Return (X, Y) of the center of cell containing provided text 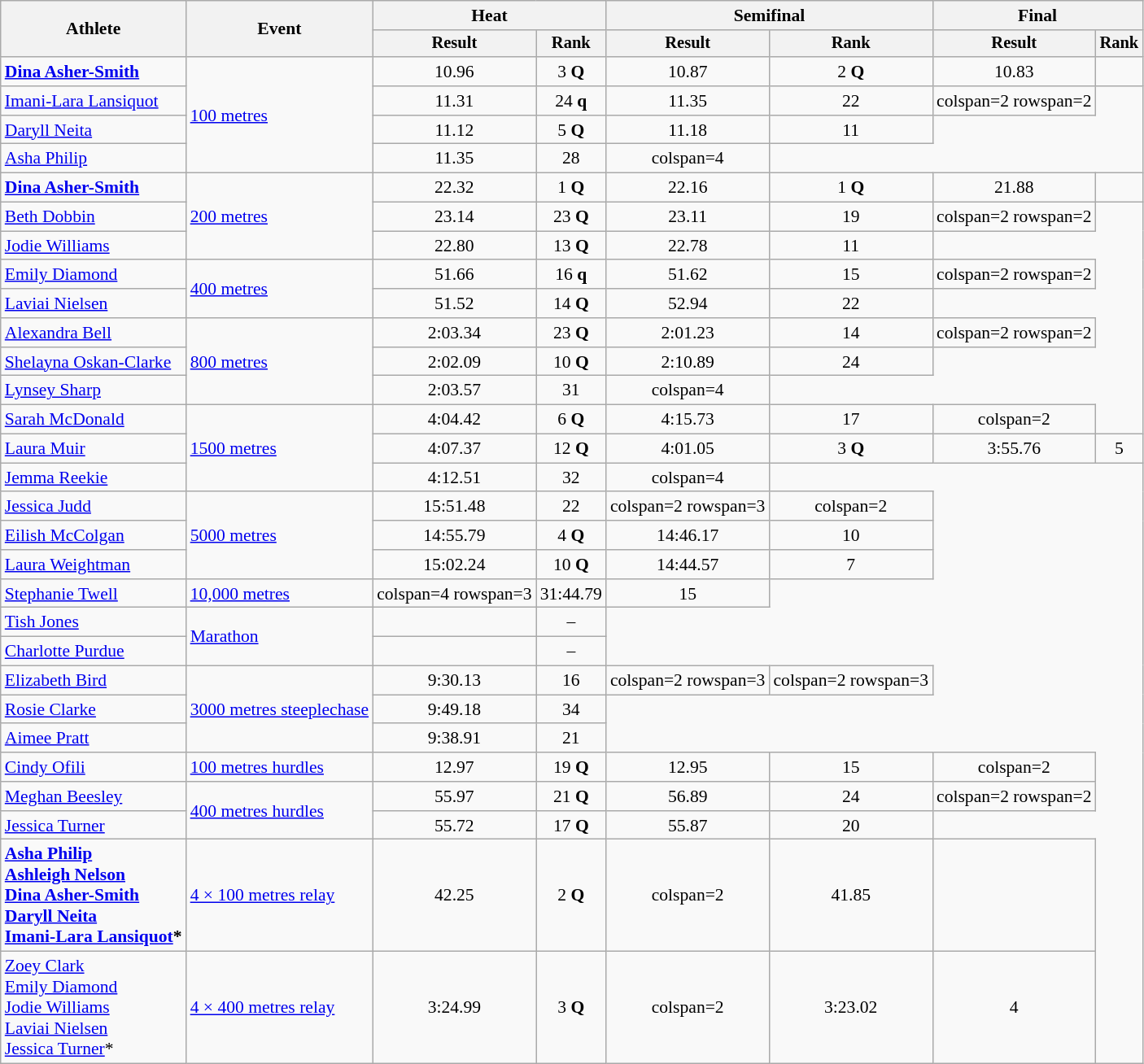
Tish Jones (94, 622)
16 (571, 681)
10,000 metres (280, 594)
9:49.18 (454, 709)
4:01.05 (688, 449)
52.94 (688, 303)
4:15.73 (688, 420)
21.88 (1014, 188)
9:38.91 (454, 739)
Athlete (94, 29)
56.89 (688, 796)
34 (571, 709)
11.31 (454, 101)
3:23.02 (851, 1008)
10 (851, 535)
Meghan Beesley (94, 796)
4:07.37 (454, 449)
4:04.42 (454, 420)
23.14 (454, 217)
21 (571, 739)
Shelayna Oskan-Clarke (94, 362)
51.66 (454, 275)
17 Q (571, 826)
22.32 (454, 188)
13 Q (571, 246)
19 Q (571, 767)
1500 metres (280, 449)
400 metres hurdles (280, 810)
Aimee Pratt (94, 739)
Asha Philip (94, 159)
4 (1014, 1008)
Asha PhilipAshleigh NelsonDina Asher-SmithDaryll NeitaImani-Lara Lansiquot* (94, 896)
Emily Diamond (94, 275)
55.87 (688, 826)
55.97 (454, 796)
colspan=4 rowspan=3 (454, 594)
Beth Dobbin (94, 217)
12 Q (571, 449)
2:10.89 (688, 362)
15:02.24 (454, 565)
14:55.79 (454, 535)
4 Q (571, 535)
4:12.51 (454, 477)
10.87 (688, 72)
200 metres (280, 216)
Event (280, 29)
23.11 (688, 217)
11.12 (454, 130)
51.52 (454, 303)
3:55.76 (1014, 449)
Marathon (280, 636)
21 Q (571, 796)
Zoey ClarkEmily DiamondJodie WilliamsLaviai NielsenJessica Turner* (94, 1008)
5 (1120, 449)
Alexandra Bell (94, 333)
800 metres (280, 361)
Laviai Nielsen (94, 303)
2:01.23 (688, 333)
Elizabeth Bird (94, 681)
Lynsey Sharp (94, 390)
Laura Muir (94, 449)
42.25 (454, 896)
14:46.17 (688, 535)
15:51.48 (454, 507)
14 Q (571, 303)
Jessica Judd (94, 507)
Laura Weightman (94, 565)
14:44.57 (688, 565)
Sarah McDonald (94, 420)
11.18 (688, 130)
12.95 (688, 767)
19 (851, 217)
10.96 (454, 72)
5000 metres (280, 535)
Semifinal (770, 15)
Cindy Ofili (94, 767)
Eilish McColgan (94, 535)
28 (571, 159)
Imani-Lara Lansiquot (94, 101)
Charlotte Purdue (94, 652)
31:44.79 (571, 594)
20 (851, 826)
24 q (571, 101)
400 metres (280, 290)
3000 metres steeplechase (280, 709)
5 Q (571, 130)
10.83 (1014, 72)
51.62 (688, 275)
22.16 (688, 188)
2:03.57 (454, 390)
16 q (571, 275)
Final (1037, 15)
55.72 (454, 826)
17 (851, 420)
14 (851, 333)
100 metres (280, 115)
32 (571, 477)
6 Q (571, 420)
Jodie Williams (94, 246)
22.78 (688, 246)
4 × 400 metres relay (280, 1008)
7 (851, 565)
4 × 100 metres relay (280, 896)
12.97 (454, 767)
2:02.09 (454, 362)
100 metres hurdles (280, 767)
22.80 (454, 246)
3:24.99 (454, 1008)
2:03.34 (454, 333)
41.85 (851, 896)
Heat (490, 15)
Rosie Clarke (94, 709)
Daryll Neita (94, 130)
9:30.13 (454, 681)
31 (571, 390)
Stephanie Twell (94, 594)
Jessica Turner (94, 826)
Jemma Reekie (94, 477)
